Find where the given text appears and provide that cell's center as (X, Y) coordinate. 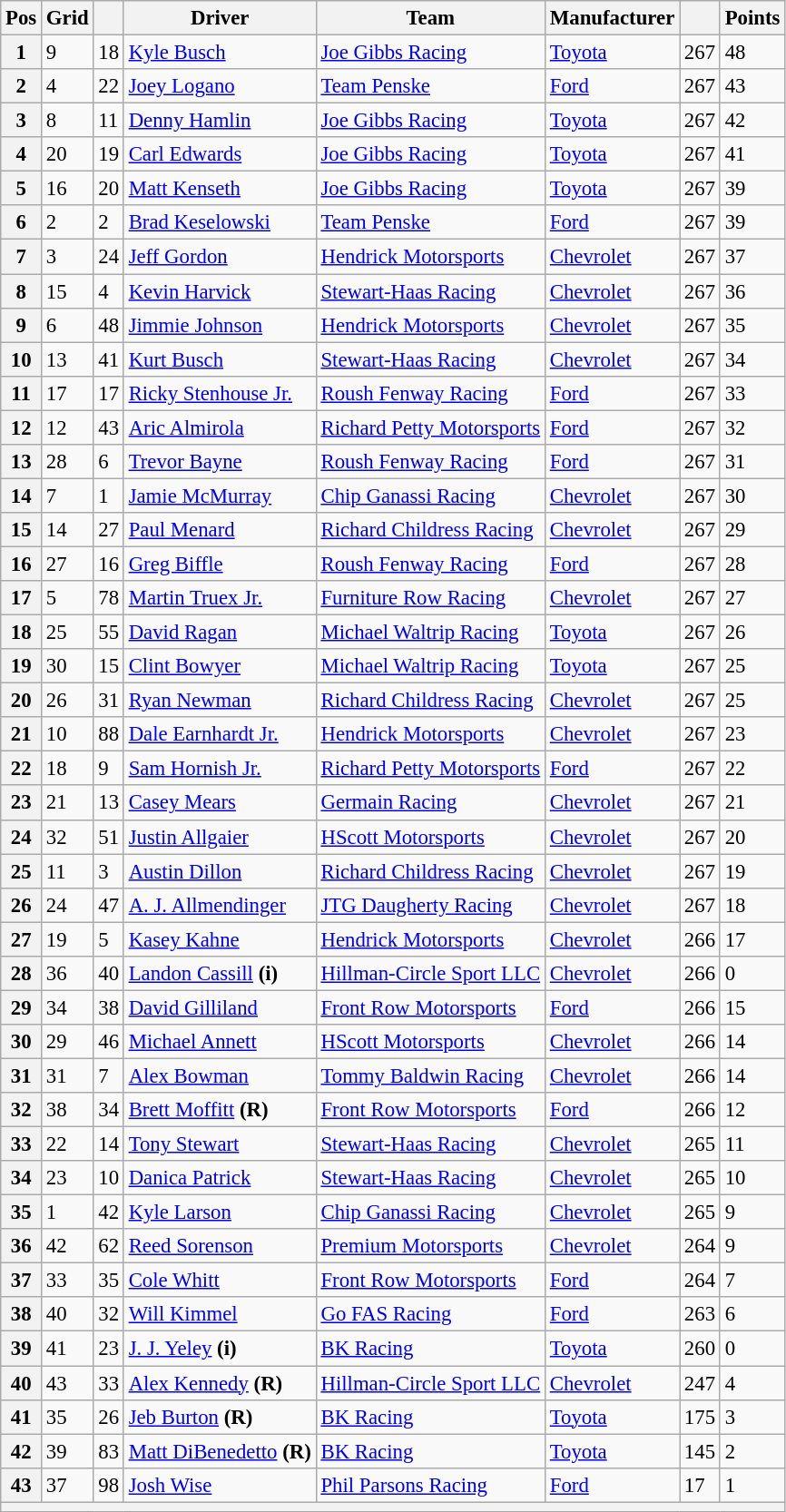
55 (109, 633)
Greg Biffle (220, 564)
Alex Bowman (220, 1075)
Danica Patrick (220, 1178)
Jeff Gordon (220, 257)
Alex Kennedy (R) (220, 1383)
88 (109, 734)
Germain Racing (430, 803)
Kyle Larson (220, 1213)
260 (701, 1349)
Joey Logano (220, 86)
263 (701, 1315)
Justin Allgaier (220, 837)
Phil Parsons Racing (430, 1485)
Go FAS Racing (430, 1315)
Casey Mears (220, 803)
83 (109, 1451)
Ricky Stenhouse Jr. (220, 393)
Martin Truex Jr. (220, 598)
Ryan Newman (220, 701)
Brett Moffitt (R) (220, 1110)
Driver (220, 18)
J. J. Yeley (i) (220, 1349)
Will Kimmel (220, 1315)
JTG Daugherty Racing (430, 905)
Kasey Kahne (220, 939)
Sam Hornish Jr. (220, 769)
Paul Menard (220, 530)
A. J. Allmendinger (220, 905)
Jamie McMurray (220, 496)
Manufacturer (612, 18)
175 (701, 1417)
Michael Annett (220, 1042)
Grid (67, 18)
Brad Keselowski (220, 222)
247 (701, 1383)
62 (109, 1246)
Tony Stewart (220, 1144)
Kurt Busch (220, 359)
Josh Wise (220, 1485)
Tommy Baldwin Racing (430, 1075)
78 (109, 598)
Carl Edwards (220, 154)
Cole Whitt (220, 1281)
Matt Kenseth (220, 189)
Landon Cassill (i) (220, 974)
Denny Hamlin (220, 121)
145 (701, 1451)
51 (109, 837)
46 (109, 1042)
Clint Bowyer (220, 666)
Matt DiBenedetto (R) (220, 1451)
98 (109, 1485)
Premium Motorsports (430, 1246)
Aric Almirola (220, 427)
Team (430, 18)
Trevor Bayne (220, 462)
Points (752, 18)
David Gilliland (220, 1007)
Reed Sorenson (220, 1246)
Kyle Busch (220, 53)
Kevin Harvick (220, 291)
David Ragan (220, 633)
47 (109, 905)
Dale Earnhardt Jr. (220, 734)
Jimmie Johnson (220, 325)
Furniture Row Racing (430, 598)
Austin Dillon (220, 871)
Jeb Burton (R) (220, 1417)
Pos (22, 18)
